Extract the (x, y) coordinate from the center of the cell holding the provided text.  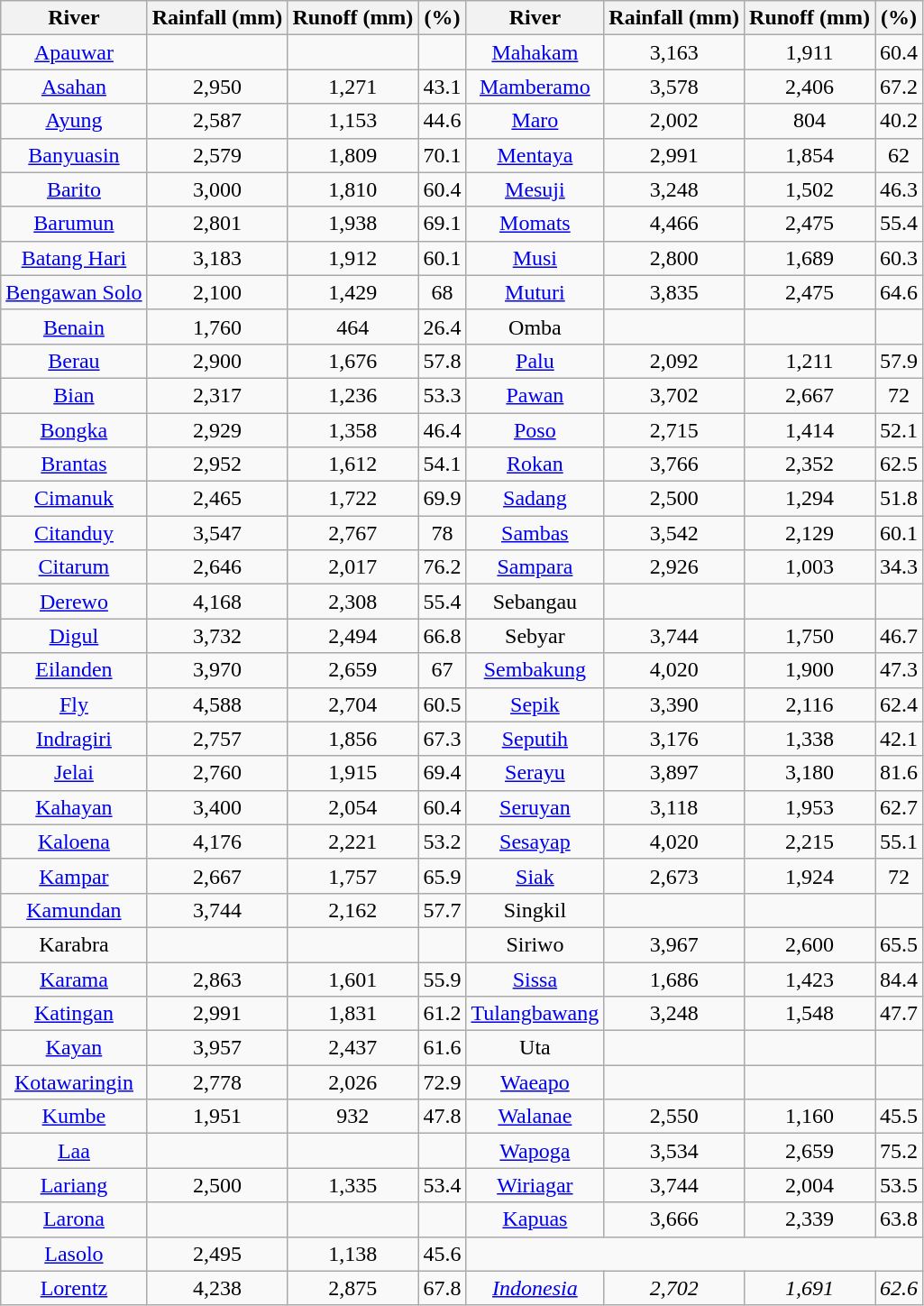
2,116 (810, 704)
64.6 (900, 292)
Mahakam (535, 52)
Karabra (74, 944)
3,732 (217, 636)
Seruyan (535, 807)
57.8 (442, 361)
932 (353, 1117)
1,854 (810, 155)
2,952 (217, 464)
Lorentz (74, 1288)
2,579 (217, 155)
Musi (535, 258)
1,601 (353, 979)
45.5 (900, 1117)
54.1 (442, 464)
2,800 (674, 258)
Palu (535, 361)
47.7 (900, 1014)
3,400 (217, 807)
53.4 (442, 1185)
53.3 (442, 395)
Kayan (74, 1048)
Katingan (74, 1014)
Barito (74, 189)
1,953 (810, 807)
2,702 (674, 1288)
1,924 (810, 876)
Indonesia (535, 1288)
2,162 (353, 910)
47.3 (900, 670)
Derewo (74, 602)
1,951 (217, 1117)
Uta (535, 1048)
Sadang (535, 499)
Sembakung (535, 670)
2,587 (217, 121)
1,686 (674, 979)
Kamundan (74, 910)
2,026 (353, 1082)
Seputih (535, 739)
84.4 (900, 979)
Bengawan Solo (74, 292)
60.5 (442, 704)
57.7 (442, 910)
1,502 (810, 189)
2,929 (217, 430)
Siak (535, 876)
3,957 (217, 1048)
3,766 (674, 464)
1,757 (353, 876)
67.3 (442, 739)
Rokan (535, 464)
68 (442, 292)
2,550 (674, 1117)
Sissa (535, 979)
62 (900, 155)
Indragiri (74, 739)
1,138 (353, 1254)
1,831 (353, 1014)
Serayu (535, 773)
Brantas (74, 464)
2,801 (217, 224)
2,863 (217, 979)
3,183 (217, 258)
Siriwo (535, 944)
Omba (535, 326)
Wiriagar (535, 1185)
2,339 (810, 1219)
2,002 (674, 121)
4,176 (217, 842)
2,715 (674, 430)
2,100 (217, 292)
1,423 (810, 979)
2,646 (217, 567)
45.6 (442, 1254)
3,967 (674, 944)
2,406 (810, 87)
3,542 (674, 533)
Walanae (535, 1117)
4,588 (217, 704)
2,760 (217, 773)
1,003 (810, 567)
53.2 (442, 842)
Barumun (74, 224)
2,875 (353, 1288)
1,211 (810, 361)
Bongka (74, 430)
2,600 (810, 944)
51.8 (900, 499)
Citanduy (74, 533)
Pawan (535, 395)
60.3 (900, 258)
1,938 (353, 224)
1,750 (810, 636)
Fly (74, 704)
1,676 (353, 361)
2,308 (353, 602)
67.2 (900, 87)
Wapoga (535, 1151)
2,495 (217, 1254)
Sesayap (535, 842)
2,317 (217, 395)
804 (810, 121)
Bian (74, 395)
1,691 (810, 1288)
Ayung (74, 121)
2,215 (810, 842)
2,092 (674, 361)
1,915 (353, 773)
Kotawaringin (74, 1082)
Batang Hari (74, 258)
Berau (74, 361)
1,335 (353, 1185)
Asahan (74, 87)
3,547 (217, 533)
2,004 (810, 1185)
55.9 (442, 979)
2,017 (353, 567)
Mamberamo (535, 87)
2,465 (217, 499)
Sepik (535, 704)
3,970 (217, 670)
3,180 (810, 773)
62.6 (900, 1288)
75.2 (900, 1151)
3,163 (674, 52)
70.1 (442, 155)
Larona (74, 1219)
46.7 (900, 636)
Kampar (74, 876)
Mesuji (535, 189)
1,810 (353, 189)
1,236 (353, 395)
Benain (74, 326)
2,950 (217, 87)
3,390 (674, 704)
1,612 (353, 464)
1,900 (810, 670)
2,673 (674, 876)
Lariang (74, 1185)
Laa (74, 1151)
3,897 (674, 773)
Kapuas (535, 1219)
78 (442, 533)
72.9 (442, 1082)
46.3 (900, 189)
1,294 (810, 499)
26.4 (442, 326)
2,778 (217, 1082)
1,722 (353, 499)
40.2 (900, 121)
3,118 (674, 807)
53.5 (900, 1185)
Cimanuk (74, 499)
Singkil (535, 910)
Sebangau (535, 602)
Kaloena (74, 842)
69.1 (442, 224)
62.4 (900, 704)
61.2 (442, 1014)
Momats (535, 224)
47.8 (442, 1117)
43.1 (442, 87)
1,358 (353, 430)
76.2 (442, 567)
3,578 (674, 87)
67.8 (442, 1288)
1,271 (353, 87)
Waeapo (535, 1082)
Karama (74, 979)
1,548 (810, 1014)
1,856 (353, 739)
2,900 (217, 361)
65.9 (442, 876)
69.4 (442, 773)
1,429 (353, 292)
63.8 (900, 1219)
65.5 (900, 944)
1,153 (353, 121)
Jelai (74, 773)
2,757 (217, 739)
3,702 (674, 395)
69.9 (442, 499)
Muturi (535, 292)
Banyuasin (74, 155)
464 (353, 326)
2,494 (353, 636)
1,912 (353, 258)
66.8 (442, 636)
2,221 (353, 842)
Citarum (74, 567)
55.1 (900, 842)
4,238 (217, 1288)
Eilanden (74, 670)
Sebyar (535, 636)
2,054 (353, 807)
1,338 (810, 739)
Maro (535, 121)
2,437 (353, 1048)
1,414 (810, 430)
67 (442, 670)
81.6 (900, 773)
2,767 (353, 533)
2,129 (810, 533)
62.7 (900, 807)
Digul (74, 636)
Poso (535, 430)
44.6 (442, 121)
57.9 (900, 361)
42.1 (900, 739)
46.4 (442, 430)
62.5 (900, 464)
1,809 (353, 155)
Kahayan (74, 807)
Apauwar (74, 52)
Sampara (535, 567)
2,352 (810, 464)
1,160 (810, 1117)
Mentaya (535, 155)
3,176 (674, 739)
2,704 (353, 704)
Sambas (535, 533)
Kumbe (74, 1117)
Lasolo (74, 1254)
34.3 (900, 567)
Tulangbawang (535, 1014)
4,466 (674, 224)
1,911 (810, 52)
3,534 (674, 1151)
2,926 (674, 567)
3,000 (217, 189)
61.6 (442, 1048)
3,835 (674, 292)
1,760 (217, 326)
4,168 (217, 602)
1,689 (810, 258)
3,666 (674, 1219)
52.1 (900, 430)
